Output the [X, Y] coordinate of the center of the cell containing the given text.  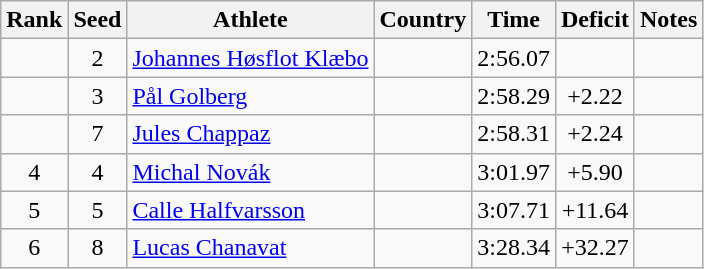
2:58.29 [514, 96]
+2.24 [594, 134]
Jules Chappaz [250, 134]
8 [98, 248]
3:01.97 [514, 172]
Rank [34, 20]
2:56.07 [514, 58]
Johannes Høsflot Klæbo [250, 58]
+11.64 [594, 210]
+2.22 [594, 96]
+5.90 [594, 172]
Athlete [250, 20]
Deficit [594, 20]
3 [98, 96]
Time [514, 20]
7 [98, 134]
2 [98, 58]
Calle Halfvarsson [250, 210]
+32.27 [594, 248]
3:07.71 [514, 210]
Country [423, 20]
Lucas Chanavat [250, 248]
3:28.34 [514, 248]
Pål Golberg [250, 96]
2:58.31 [514, 134]
Seed [98, 20]
6 [34, 248]
Notes [668, 20]
Michal Novák [250, 172]
